From the cell containing the given text, extract its center point as (x, y) coordinate. 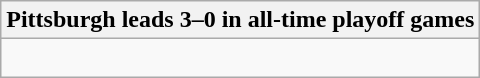
Pittsburgh leads 3–0 in all-time playoff games (240, 20)
